Extract the [X, Y] coordinate from the center of the cell holding the provided text.  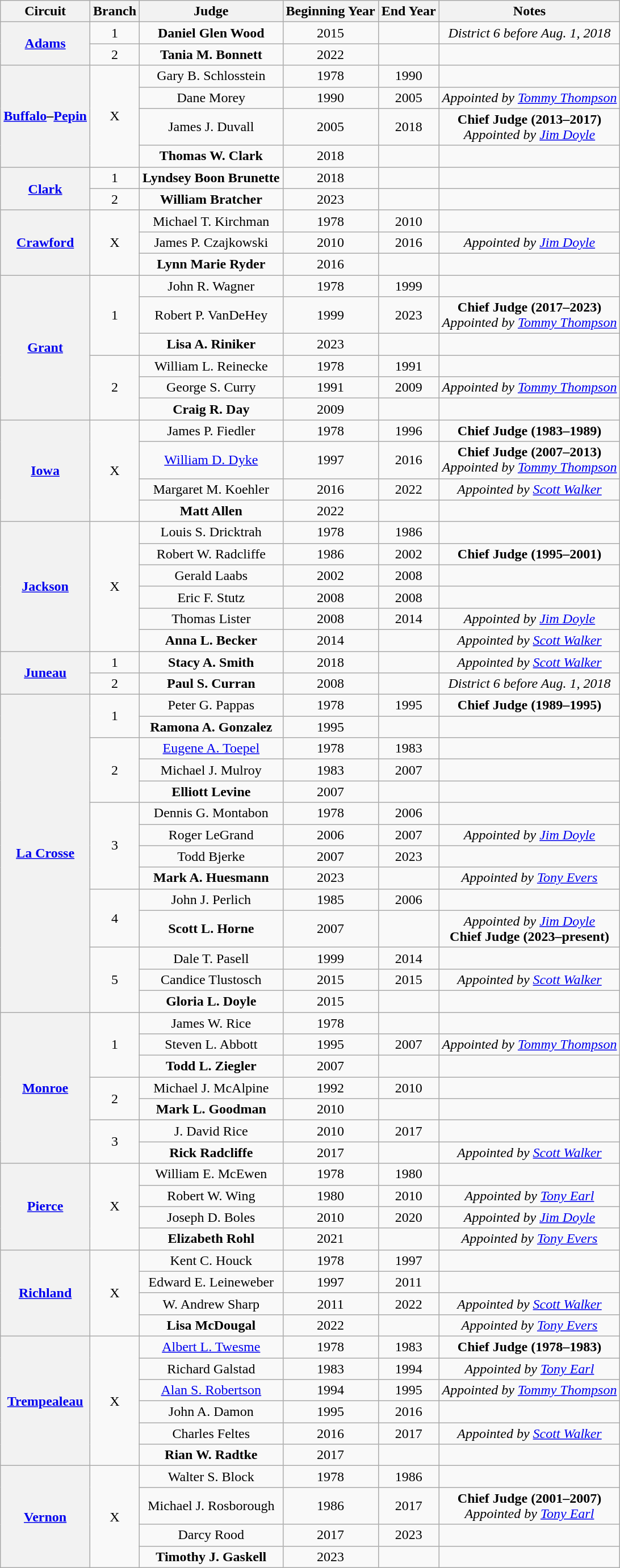
Elizabeth Rohl [211, 1239]
Beginning Year [330, 11]
Clark [45, 188]
Charles Feltes [211, 1434]
James J. Duvall [211, 127]
James P. Fiedler [211, 431]
Anna L. Becker [211, 640]
Darcy Rood [211, 1535]
Rian W. Radtke [211, 1455]
Trempealeau [45, 1401]
4 [115, 918]
Margaret M. Koehler [211, 489]
Steven L. Abbott [211, 1045]
Branch [115, 11]
Lisa McDougal [211, 1325]
Roger LeGrand [211, 835]
James W. Rice [211, 1023]
Robert W. Radcliffe [211, 554]
Michael T. Kirchman [211, 221]
Alan S. Robertson [211, 1390]
Todd Bjerke [211, 856]
Ramona A. Gonzalez [211, 727]
Jackson [45, 586]
Walter S. Block [211, 1477]
Juneau [45, 673]
Gerald Laabs [211, 575]
Chief Judge (2013–2017)Appointed by Jim Doyle [529, 127]
Craig R. Day [211, 409]
Paul S. Curran [211, 684]
Eugene A. Toepel [211, 749]
Lynn Marie Ryder [211, 264]
Eric F. Stutz [211, 597]
James P. Czajkowski [211, 242]
Judge [211, 11]
Rick Radcliffe [211, 1153]
Candice Tlustosch [211, 980]
Dale T. Pasell [211, 958]
Thomas W. Clark [211, 156]
Lisa A. Riniker [211, 344]
Thomas Lister [211, 619]
Monroe [45, 1088]
Michael J. McAlpine [211, 1088]
Chief Judge (1989–1995) [529, 705]
William E. McEwen [211, 1174]
Chief Judge (2017–2023)Appointed by Tommy Thompson [529, 316]
5 [115, 980]
William D. Dyke [211, 460]
Scott L. Horne [211, 928]
1996 [409, 431]
Crawford [45, 242]
Grant [45, 347]
Elliott Levine [211, 792]
1992 [330, 1088]
Joseph D. Boles [211, 1217]
Daniel Glen Wood [211, 33]
Notes [529, 11]
Richland [45, 1293]
Edward E. Leineweber [211, 1282]
Peter G. Pappas [211, 705]
Gloria L. Doyle [211, 1001]
Stacy A. Smith [211, 662]
Michael J. Mulroy [211, 770]
Chief Judge (2007–2013)Appointed by Tommy Thompson [529, 460]
Louis S. Dricktrah [211, 532]
2021 [330, 1239]
John R. Wagner [211, 285]
Matt Allen [211, 511]
1985 [330, 899]
Circuit [45, 11]
Mark A. Huesmann [211, 878]
Dane Morey [211, 98]
Chief Judge (1978–1983) [529, 1347]
Richard Galstad [211, 1368]
Gary B. Schlosstein [211, 76]
Mark L. Goodman [211, 1109]
Timothy J. Gaskell [211, 1557]
J. David Rice [211, 1131]
Dennis G. Montabon [211, 813]
Adams [45, 44]
W. Andrew Sharp [211, 1304]
Lyndsey Boon Brunette [211, 178]
Robert P. VanDeHey [211, 316]
William L. Reinecke [211, 366]
Pierce [45, 1207]
Robert W. Wing [211, 1196]
Vernon [45, 1516]
Albert L. Twesme [211, 1347]
La Crosse [45, 854]
George S. Curry [211, 388]
William Bratcher [211, 199]
Michael J. Rosborough [211, 1506]
Chief Judge (1995–2001) [529, 554]
End Year [409, 11]
Chief Judge (1983–1989) [529, 431]
Tania M. Bonnett [211, 54]
Appointed by Jim DoyleChief Judge (2023–present) [529, 928]
2020 [409, 1217]
Buffalo–Pepin [45, 116]
Chief Judge (2001–2007)Appointed by Tony Earl [529, 1506]
Iowa [45, 471]
Todd L. Ziegler [211, 1066]
Kent C. Houck [211, 1260]
John A. Damon [211, 1412]
John J. Perlich [211, 899]
